Return the [x, y] coordinate for the center point of the cell that contains the specified text.  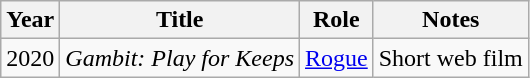
Gambit: Play for Keeps [180, 58]
Notes [450, 20]
Year [30, 20]
Role [337, 20]
Short web film [450, 58]
Rogue [337, 58]
2020 [30, 58]
Title [180, 20]
